Provide the [x, y] coordinate of the cell's center where the given text is located.  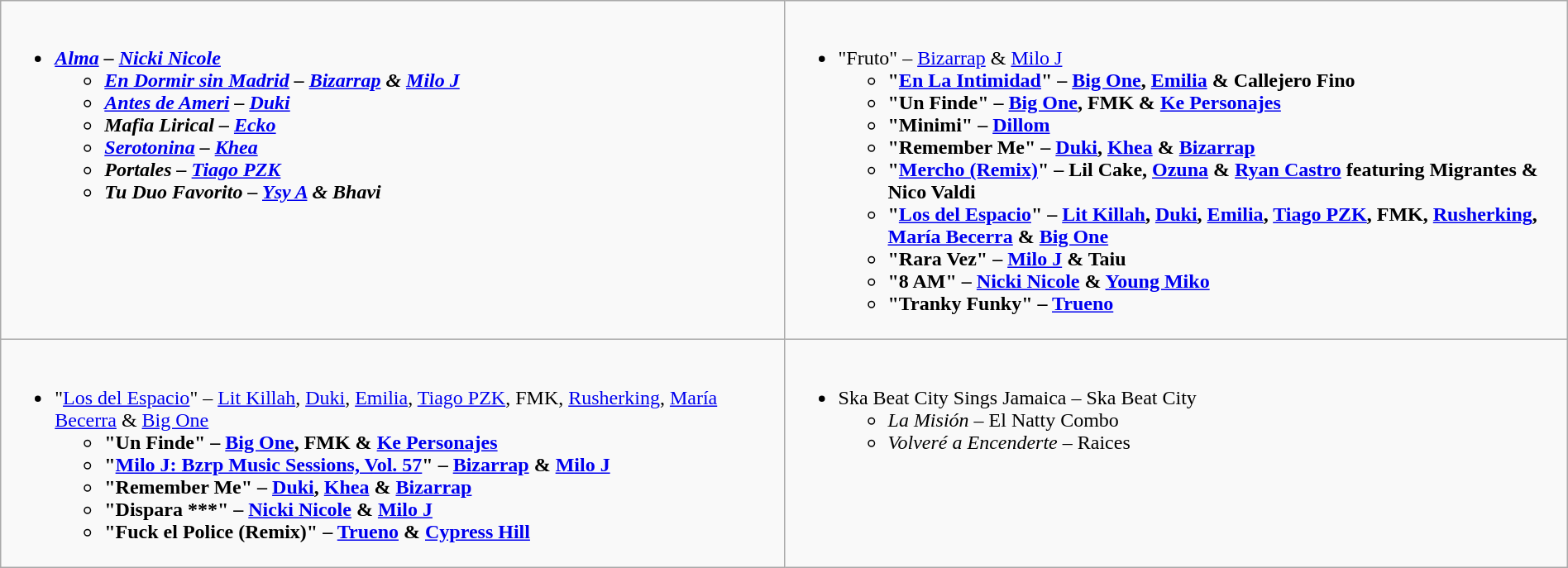
Ska Beat City Sings Jamaica – Ska Beat CityLa Misión – El Natty ComboVolveré a Encenderte – Raices [1176, 453]
